Scan for the cell matching the given text and deliver its (x, y) coordinate at center. 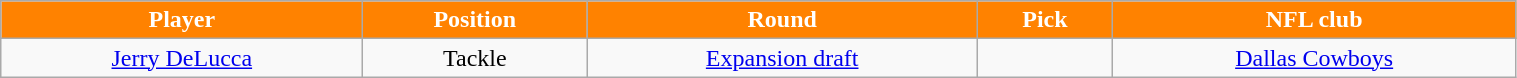
Dallas Cowboys (1314, 58)
Player (182, 20)
Jerry DeLucca (182, 58)
Position (475, 20)
Expansion draft (782, 58)
Round (782, 20)
Pick (1046, 20)
Tackle (475, 58)
NFL club (1314, 20)
